Scan for the cell matching the given text and deliver its [x, y] coordinate at center. 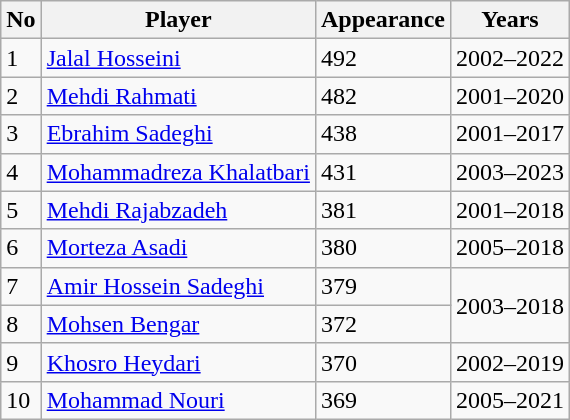
Morteza Asadi [178, 248]
9 [21, 362]
2001–2020 [510, 96]
Mohammadreza Khalatbari [178, 172]
2003–2023 [510, 172]
372 [382, 324]
4 [21, 172]
7 [21, 286]
Years [510, 20]
Appearance [382, 20]
Mehdi Rahmati [178, 96]
492 [382, 58]
482 [382, 96]
Jalal Hosseini [178, 58]
379 [382, 286]
2005–2021 [510, 400]
2001–2017 [510, 134]
2005–2018 [510, 248]
Mohammad Nouri [178, 400]
Mehdi Rajabzadeh [178, 210]
Mohsen Bengar [178, 324]
6 [21, 248]
5 [21, 210]
2002–2022 [510, 58]
431 [382, 172]
3 [21, 134]
Khosro Heydari [178, 362]
2 [21, 96]
Player [178, 20]
381 [382, 210]
370 [382, 362]
380 [382, 248]
369 [382, 400]
2002–2019 [510, 362]
8 [21, 324]
2003–2018 [510, 305]
1 [21, 58]
Amir Hossein Sadeghi [178, 286]
2001–2018 [510, 210]
438 [382, 134]
Ebrahim Sadeghi [178, 134]
No [21, 20]
10 [21, 400]
